Output the [X, Y] coordinate of the center of the cell containing the given text.  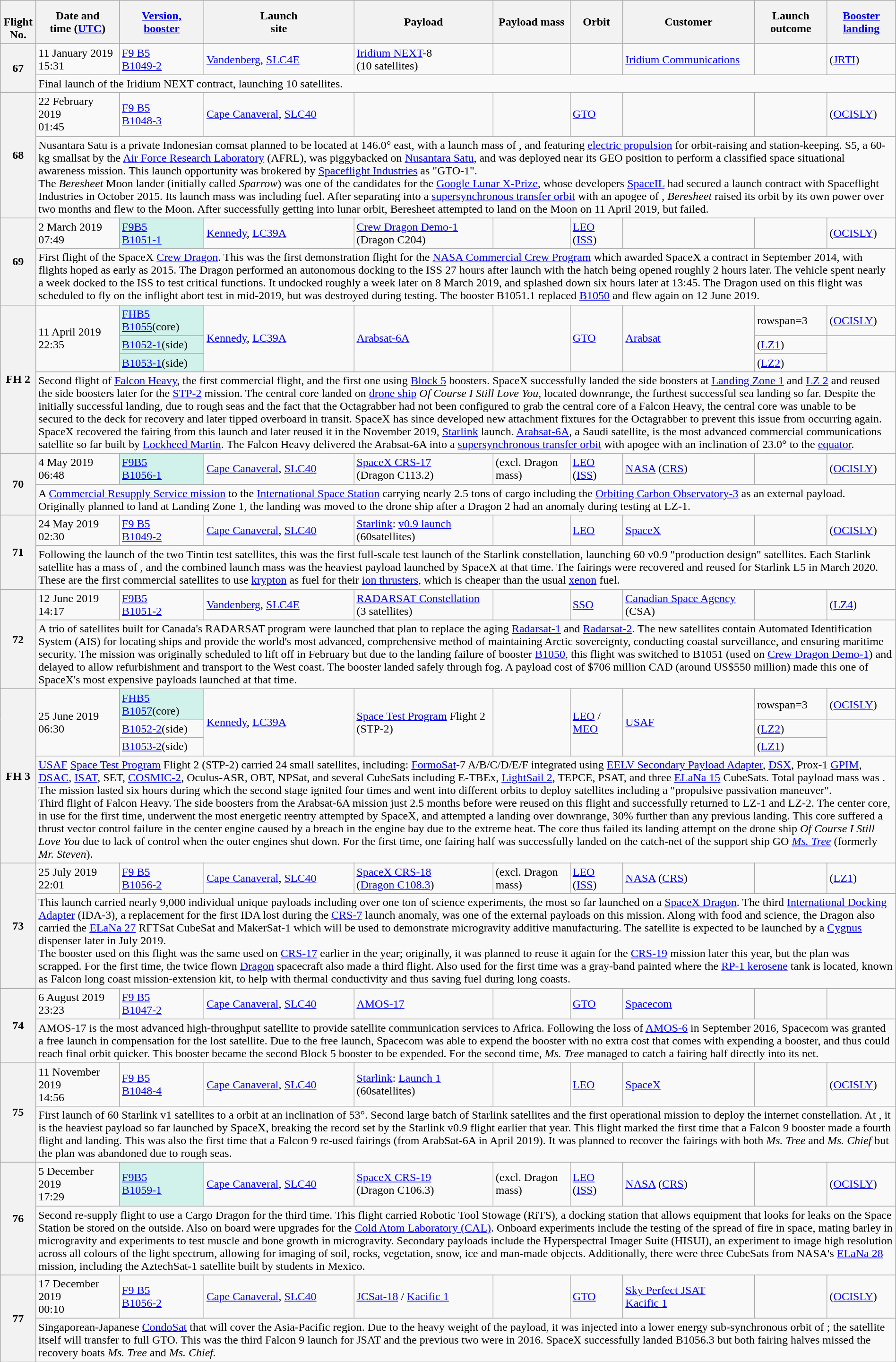
F9 B5B1048-4 [162, 1084]
Crew Dragon Demo-1(Dragon C204) [423, 233]
SpaceX CRS-17(Dragon C113.2) [423, 469]
FH 3 [18, 776]
Boosterlanding [861, 22]
F9B5B1051-2 [162, 605]
Launchoutcome [791, 22]
11 April 201922:35 [78, 338]
70 [18, 484]
Arabsat-6A [423, 338]
74 [18, 1026]
(LZ4) [861, 605]
Arabsat [689, 338]
(JRTI) [861, 60]
F9 B5B1047-2 [162, 1004]
Space Test Program Flight 2 (STP-2) [423, 722]
F9B5B1059-1 [162, 1184]
11 November 201914:56 [78, 1084]
Flight No. [18, 22]
Date andtime (UTC) [78, 22]
68 [18, 155]
FHB5B1057(core) [162, 704]
F9 B5B1048-3 [162, 114]
11 January 201915:31 [78, 60]
69 [18, 261]
Payload [423, 22]
FH 2 [18, 379]
JCSat-18 / Kacific 1 [423, 1297]
Payload mass [531, 22]
77 [18, 1319]
SSO [596, 605]
Final launch of the Iridium NEXT contract, launching 10 satellites. [466, 84]
Spacecom [689, 1004]
24 May 201902:30 [78, 530]
Version,booster [162, 22]
F9B5B1056-1 [162, 469]
25 June 201906:30 [78, 722]
SpaceX CRS-19(Dragon C106.3) [423, 1184]
B1052-2(side) [162, 729]
22 February 201901:45 [78, 114]
4 May 201906:48 [78, 469]
Launchsite [279, 22]
12 June 201914:17 [78, 605]
73 [18, 925]
B1052-1(side) [162, 345]
Sky Perfect JSATKacific 1 [689, 1297]
Iridium NEXT-8(10 satellites) [423, 60]
Canadian Space Agency (CSA) [689, 605]
25 July 201922:01 [78, 878]
6 August 201923:23 [78, 1004]
5 December 201917:29 [78, 1184]
Customer [689, 22]
75 [18, 1112]
FHB5B1055(core) [162, 320]
17 December 201900:10 [78, 1297]
B1053-1(side) [162, 362]
67 [18, 68]
Iridium Communications [689, 60]
B1053-2(side) [162, 747]
AMOS-17 [423, 1004]
SpaceX CRS-18(Dragon C108.3) [423, 878]
Starlink: Launch 1 (60satellites) [423, 1084]
2 March 201907:49 [78, 233]
Orbit [596, 22]
USAF [689, 722]
Starlink: v0.9 launch (60satellites) [423, 530]
RADARSAT Constellation(3 satellites) [423, 605]
LEO / MEO [596, 722]
76 [18, 1218]
72 [18, 639]
71 [18, 552]
F9B5B1051-1 [162, 233]
